Return the [x, y] coordinate for the center point of the cell that contains the specified text.  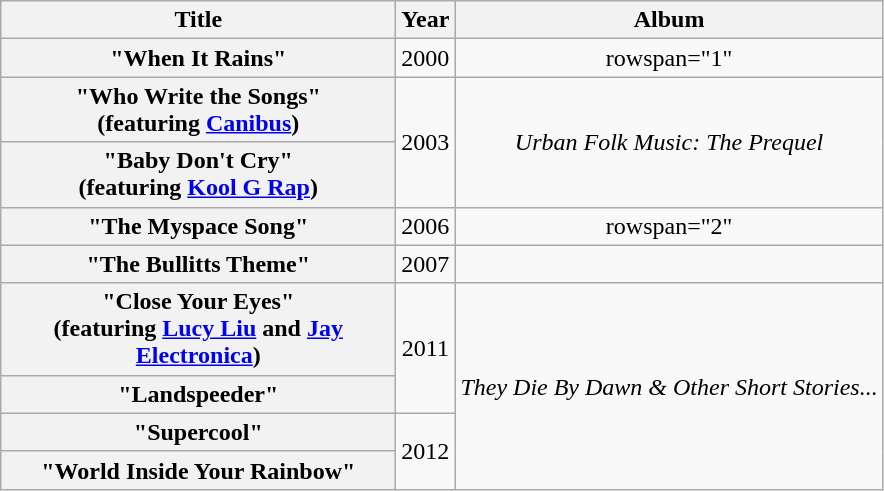
"World Inside Your Rainbow" [198, 470]
"Supercool" [198, 432]
"The Myspace Song" [198, 226]
2006 [426, 226]
Title [198, 20]
"Who Write the Songs"(featuring Canibus) [198, 110]
2003 [426, 142]
"Baby Don't Cry"(featuring Kool G Rap) [198, 174]
2012 [426, 451]
rowspan="2" [669, 226]
They Die By Dawn & Other Short Stories... [669, 386]
2011 [426, 348]
2007 [426, 264]
"Close Your Eyes"(featuring Lucy Liu and Jay Electronica) [198, 329]
Urban Folk Music: The Prequel [669, 142]
"Landspeeder" [198, 394]
"The Bullitts Theme" [198, 264]
"When It Rains" [198, 58]
rowspan="1" [669, 58]
Year [426, 20]
2000 [426, 58]
Album [669, 20]
